For the text-containing cell, return its midpoint in [X, Y] coordinate format. 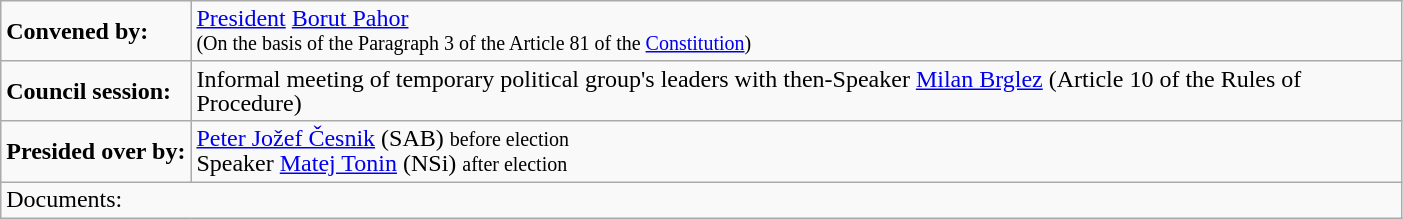
Informal meeting of temporary political group's leaders with then-Speaker Milan Brglez (Article 10 of the Rules of Procedure) [796, 90]
Peter Jožef Česnik (SAB) before electionSpeaker Matej Tonin (NSi) after election [796, 151]
President Borut Pahor(On the basis of the Paragraph 3 of the Article 81 of the Constitution) [796, 32]
Council session: [96, 90]
Presided over by: [96, 151]
Convened by: [96, 32]
Documents: [702, 200]
